Scan for the cell matching the given text and deliver its [x, y] coordinate at center. 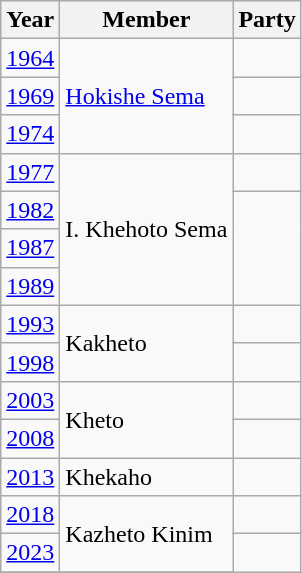
Party [267, 20]
1987 [30, 248]
1989 [30, 286]
1969 [30, 96]
1982 [30, 210]
1993 [30, 324]
2013 [30, 477]
Member [146, 20]
1998 [30, 362]
Khekaho [146, 477]
1977 [30, 172]
2018 [30, 515]
Kheto [146, 419]
Year [30, 20]
2003 [30, 400]
Kazheto Kinim [146, 534]
I. Khehoto Sema [146, 229]
2008 [30, 438]
Hokishe Sema [146, 96]
Kakheto [146, 343]
2023 [30, 553]
1964 [30, 58]
1974 [30, 134]
